For the text-containing cell, return its midpoint in [X, Y] coordinate format. 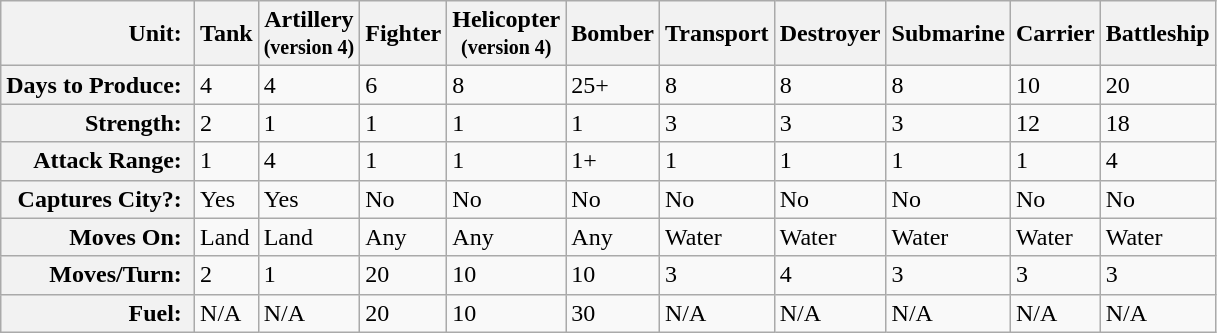
Transport [718, 34]
Unit: [98, 34]
Submarine [948, 34]
30 [613, 313]
Battleship [1158, 34]
Fighter [404, 34]
25+ [613, 85]
12 [1055, 123]
6 [404, 85]
Helicopter(version 4) [506, 34]
Bomber [613, 34]
1+ [613, 161]
Attack Range: [98, 161]
Moves/Turn: [98, 275]
Strength: [98, 123]
Fuel: [98, 313]
Moves On: [98, 237]
Tank [227, 34]
Captures City?: [98, 199]
18 [1158, 123]
Artillery(version 4) [309, 34]
Carrier [1055, 34]
Destroyer [830, 34]
Days to Produce: [98, 85]
